Output the (X, Y) coordinate of the center of the cell containing the given text.  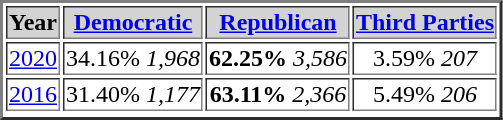
34.16% 1,968 (133, 58)
Third Parties (425, 22)
3.59% 207 (425, 58)
Democratic (133, 22)
Year (33, 22)
2016 (33, 94)
63.11% 2,366 (278, 94)
31.40% 1,177 (133, 94)
Republican (278, 22)
2020 (33, 58)
5.49% 206 (425, 94)
62.25% 3,586 (278, 58)
